Capture the cell that displays the provided text and extract its [X, Y] central coordinate. 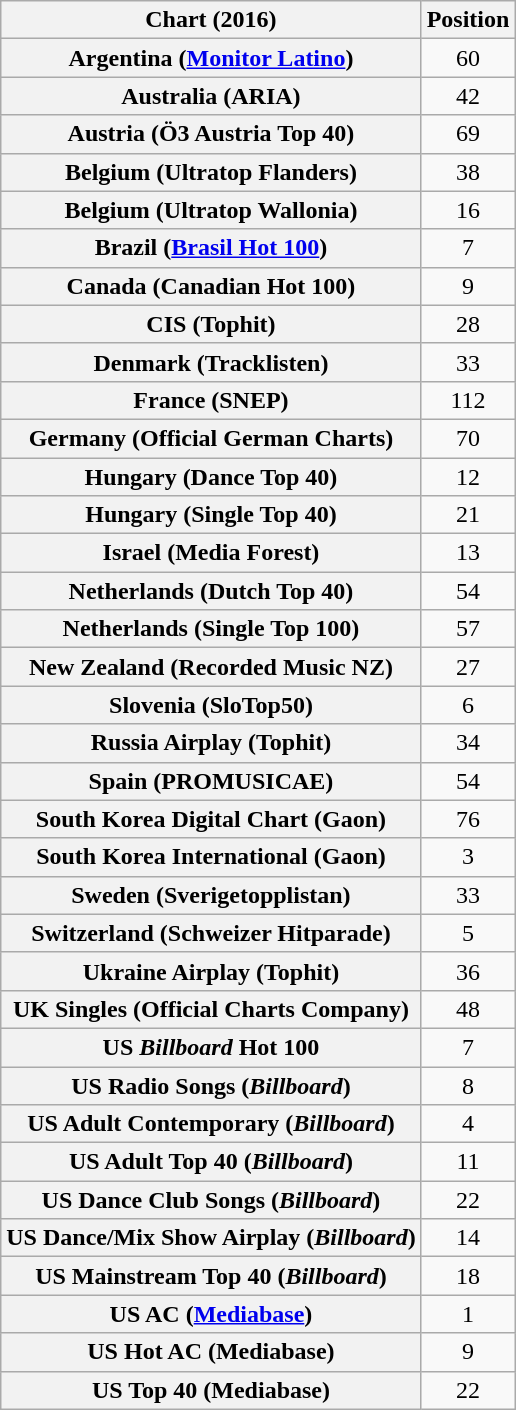
US Billboard Hot 100 [211, 1047]
14 [468, 1238]
US Top 40 (Mediabase) [211, 1390]
US Dance Club Songs (Billboard) [211, 1200]
57 [468, 629]
Chart (2016) [211, 20]
28 [468, 324]
Hungary (Single Top 40) [211, 515]
12 [468, 477]
Denmark (Tracklisten) [211, 362]
Germany (Official German Charts) [211, 438]
27 [468, 667]
US Radio Songs (Billboard) [211, 1085]
US Adult Top 40 (Billboard) [211, 1162]
US Hot AC (Mediabase) [211, 1352]
Belgium (Ultratop Flanders) [211, 172]
1 [468, 1314]
South Korea Digital Chart (Gaon) [211, 819]
13 [468, 553]
Slovenia (SloTop50) [211, 705]
42 [468, 96]
Austria (Ö3 Austria Top 40) [211, 134]
UK Singles (Official Charts Company) [211, 1009]
France (SNEP) [211, 400]
3 [468, 857]
Spain (PROMUSICAE) [211, 781]
6 [468, 705]
Position [468, 20]
Ukraine Airplay (Tophit) [211, 971]
Switzerland (Schweizer Hitparade) [211, 933]
New Zealand (Recorded Music NZ) [211, 667]
US Dance/Mix Show Airplay (Billboard) [211, 1238]
Belgium (Ultratop Wallonia) [211, 210]
South Korea International (Gaon) [211, 857]
US AC (Mediabase) [211, 1314]
Australia (ARIA) [211, 96]
38 [468, 172]
Netherlands (Single Top 100) [211, 629]
4 [468, 1124]
48 [468, 1009]
US Mainstream Top 40 (Billboard) [211, 1276]
5 [468, 933]
Brazil (Brasil Hot 100) [211, 248]
US Adult Contemporary (Billboard) [211, 1124]
36 [468, 971]
112 [468, 400]
69 [468, 134]
Argentina (Monitor Latino) [211, 58]
70 [468, 438]
Israel (Media Forest) [211, 553]
34 [468, 743]
Canada (Canadian Hot 100) [211, 286]
76 [468, 819]
21 [468, 515]
8 [468, 1085]
Russia Airplay (Tophit) [211, 743]
CIS (Tophit) [211, 324]
60 [468, 58]
11 [468, 1162]
18 [468, 1276]
Netherlands (Dutch Top 40) [211, 591]
16 [468, 210]
Hungary (Dance Top 40) [211, 477]
Sweden (Sverigetopplistan) [211, 895]
